Provide the (X, Y) coordinate of the cell's center where the given text is located.  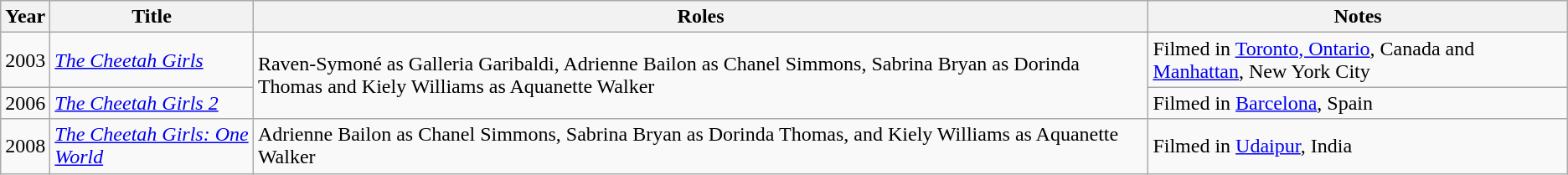
Raven-Symoné as Galleria Garibaldi, Adrienne Bailon as Chanel Simmons, Sabrina Bryan as Dorinda Thomas and Kiely Williams as Aquanette Walker (700, 75)
Roles (700, 17)
Filmed in Barcelona, Spain (1358, 103)
2006 (25, 103)
Notes (1358, 17)
The Cheetah Girls: One World (152, 146)
2003 (25, 60)
Filmed in Toronto, Ontario, Canada and Manhattan, New York City (1358, 60)
Adrienne Bailon as Chanel Simmons, Sabrina Bryan as Dorinda Thomas, and Kiely Williams as Aquanette Walker (700, 146)
2008 (25, 146)
The Cheetah Girls (152, 60)
Year (25, 17)
Title (152, 17)
Filmed in Udaipur, India (1358, 146)
The Cheetah Girls 2 (152, 103)
